Return [X, Y] of the center of cell containing provided text 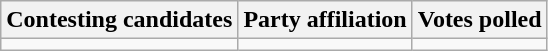
Contesting candidates [120, 20]
Votes polled [480, 20]
Party affiliation [325, 20]
